Provide the (x, y) coordinate of the cell's center where the given text is located.  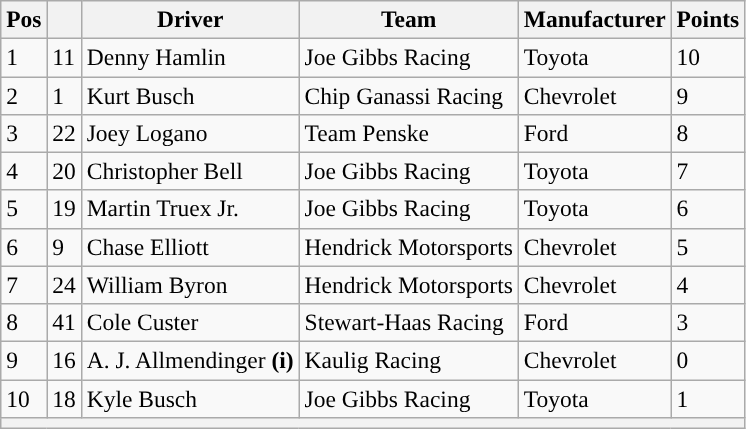
Team Penske (408, 133)
Pos (24, 19)
19 (64, 209)
Martin Truex Jr. (190, 209)
22 (64, 133)
Manufacturer (594, 19)
41 (64, 322)
Team (408, 19)
Chase Elliott (190, 247)
A. J. Allmendinger (i) (190, 360)
24 (64, 285)
Christopher Bell (190, 171)
20 (64, 171)
18 (64, 398)
Joey Logano (190, 133)
Kaulig Racing (408, 360)
Denny Hamlin (190, 57)
2 (24, 95)
Kurt Busch (190, 95)
Chip Ganassi Racing (408, 95)
11 (64, 57)
Cole Custer (190, 322)
Driver (190, 19)
Kyle Busch (190, 398)
16 (64, 360)
0 (708, 360)
Points (708, 19)
Stewart-Haas Racing (408, 322)
William Byron (190, 285)
